Capture the cell that displays the provided text and extract its [x, y] central coordinate. 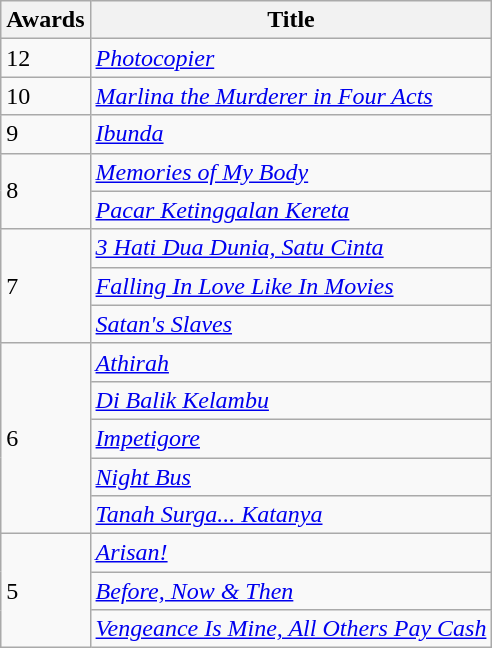
Satan's Slaves [291, 324]
6 [46, 438]
Photocopier [291, 58]
Impetigore [291, 438]
Marlina the Murderer in Four Acts [291, 96]
3 Hati Dua Dunia, Satu Cinta [291, 248]
Arisan! [291, 553]
5 [46, 591]
9 [46, 134]
Di Balik Kelambu [291, 400]
Title [291, 20]
Tanah Surga... Katanya [291, 515]
Athirah [291, 362]
Pacar Ketinggalan Kereta [291, 210]
Vengeance Is Mine, All Others Pay Cash [291, 629]
10 [46, 96]
Night Bus [291, 477]
7 [46, 286]
Before, Now & Then [291, 591]
Awards [46, 20]
Ibunda [291, 134]
Falling In Love Like In Movies [291, 286]
8 [46, 191]
Memories of My Body [291, 172]
12 [46, 58]
